Find where the given text appears and provide that cell's center as [x, y] coordinate. 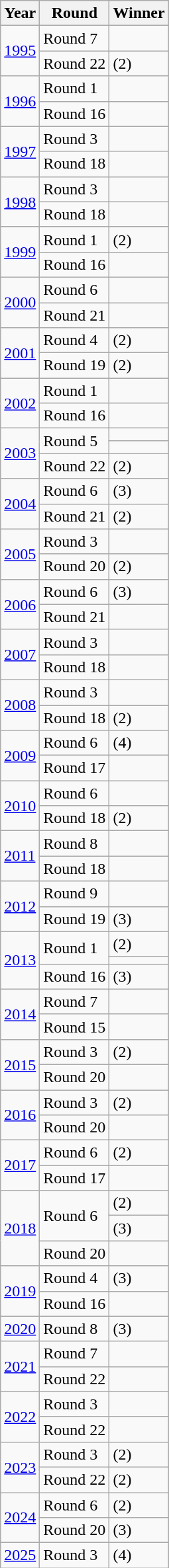
Year [20, 13]
2012 [20, 906]
2013 [20, 960]
2017 [20, 1165]
2003 [20, 453]
2006 [20, 604]
2000 [20, 302]
2024 [20, 1518]
2010 [20, 806]
2014 [20, 1014]
Round 15 [74, 1027]
2015 [20, 1064]
Round [74, 13]
2005 [20, 554]
1995 [20, 51]
Round 5 [74, 441]
2008 [20, 705]
2011 [20, 856]
2022 [20, 1417]
2002 [20, 403]
2001 [20, 353]
Round 9 [74, 894]
1996 [20, 101]
1998 [20, 202]
2009 [20, 756]
2021 [20, 1366]
2007 [20, 654]
2016 [20, 1115]
1997 [20, 151]
2020 [20, 1329]
1999 [20, 252]
Winner [139, 13]
2018 [20, 1228]
2019 [20, 1291]
2023 [20, 1467]
2025 [20, 1555]
2004 [20, 504]
